Return [x, y] of the center of cell containing provided text 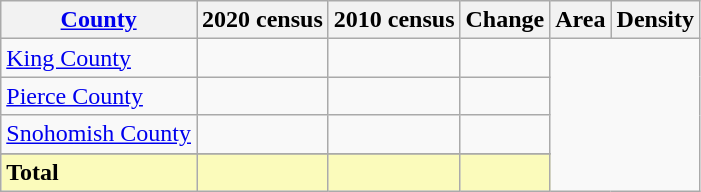
2020 census [263, 20]
Total [99, 172]
Change [505, 20]
Density [655, 20]
Snohomish County [99, 134]
King County [99, 58]
2010 census [394, 20]
Pierce County [99, 96]
Area [580, 20]
County [99, 20]
